Return the (X, Y) coordinate for the center point of the cell that contains the specified text.  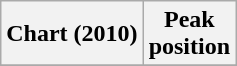
Peak position (189, 34)
Chart (2010) (72, 34)
